From the cell containing the given text, extract its center point as [X, Y] coordinate. 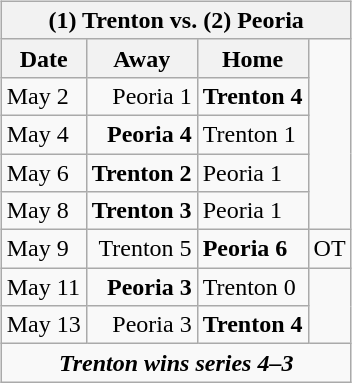
Trenton 0 [252, 287]
May 6 [44, 173]
Trenton 2 [142, 173]
OT [330, 249]
May 11 [44, 287]
May 13 [44, 325]
Trenton 5 [142, 249]
Home [252, 58]
May 8 [44, 211]
Trenton 1 [252, 134]
Peoria 6 [252, 249]
Trenton wins series 4–3 [176, 363]
Away [142, 58]
Peoria 4 [142, 134]
Trenton 3 [142, 211]
May 4 [44, 134]
May 9 [44, 249]
(1) Trenton vs. (2) Peoria [176, 20]
May 2 [44, 96]
Date [44, 58]
